Return the [X, Y] coordinate for the center point of the cell that contains the specified text.  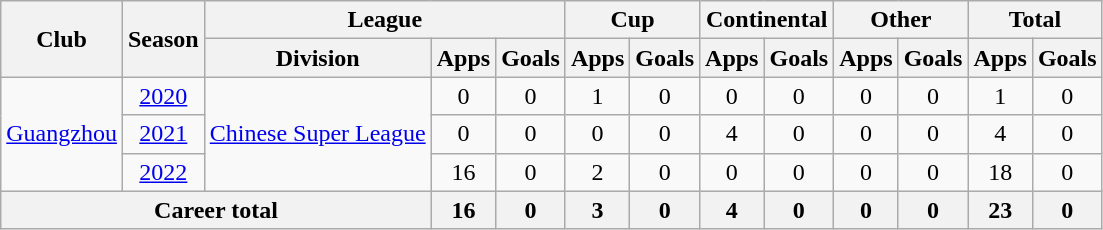
Club [62, 39]
League [384, 20]
2020 [163, 96]
Cup [632, 20]
2022 [163, 172]
Continental [767, 20]
Guangzhou [62, 134]
Total [1035, 20]
Career total [216, 210]
23 [1000, 210]
Other [901, 20]
18 [1000, 172]
Season [163, 39]
Chinese Super League [318, 134]
Division [318, 58]
3 [597, 210]
2 [597, 172]
2021 [163, 134]
